For the text-containing cell, return its midpoint in [x, y] coordinate format. 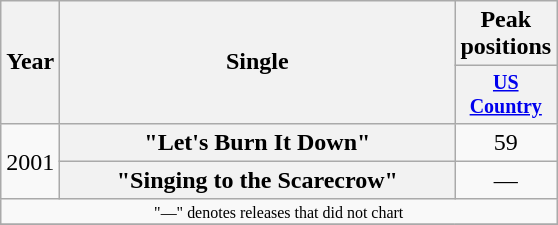
2001 [30, 161]
"Singing to the Scarecrow" [258, 180]
Year [30, 62]
— [506, 180]
Single [258, 62]
59 [506, 142]
"Let's Burn It Down" [258, 142]
"—" denotes releases that did not chart [279, 211]
US Country [506, 94]
Peak positions [506, 34]
